Capture the cell that displays the provided text and extract its (x, y) central coordinate. 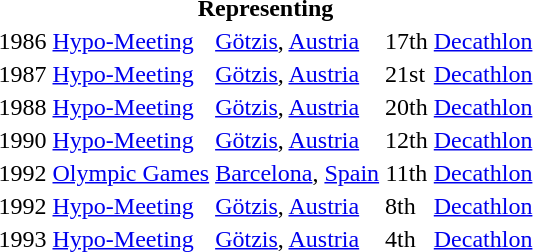
12th (407, 140)
11th (407, 173)
21st (407, 74)
Barcelona, Spain (298, 173)
Olympic Games (131, 173)
20th (407, 107)
17th (407, 41)
8th (407, 206)
